Output the (x, y) coordinate of the center of the cell containing the given text.  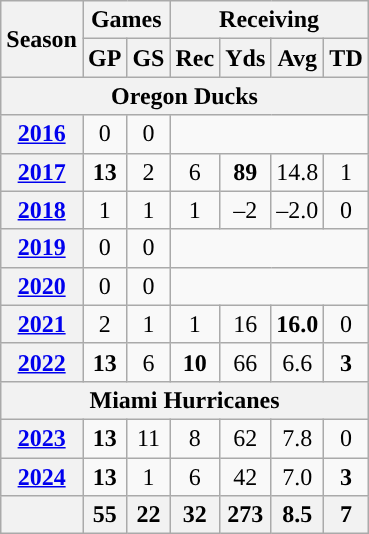
Games (126, 20)
2021 (42, 324)
Miami Hurricanes (185, 400)
2017 (42, 172)
6.6 (298, 362)
14.8 (298, 172)
TD (346, 58)
–2.0 (298, 210)
2020 (42, 286)
16 (246, 324)
GP (104, 58)
32 (195, 515)
Yds (246, 58)
55 (104, 515)
42 (246, 477)
2016 (42, 134)
7 (346, 515)
62 (246, 438)
11 (148, 438)
2024 (42, 477)
7.8 (298, 438)
–2 (246, 210)
Rec (195, 58)
8 (195, 438)
89 (246, 172)
Receiving (269, 20)
2018 (42, 210)
10 (195, 362)
2022 (42, 362)
GS (148, 58)
22 (148, 515)
2023 (42, 438)
16.0 (298, 324)
66 (246, 362)
273 (246, 515)
Oregon Ducks (185, 96)
7.0 (298, 477)
2019 (42, 248)
8.5 (298, 515)
Season (42, 39)
Avg (298, 58)
